Search for the cell housing the specified text and yield its [x, y] center coordinate. 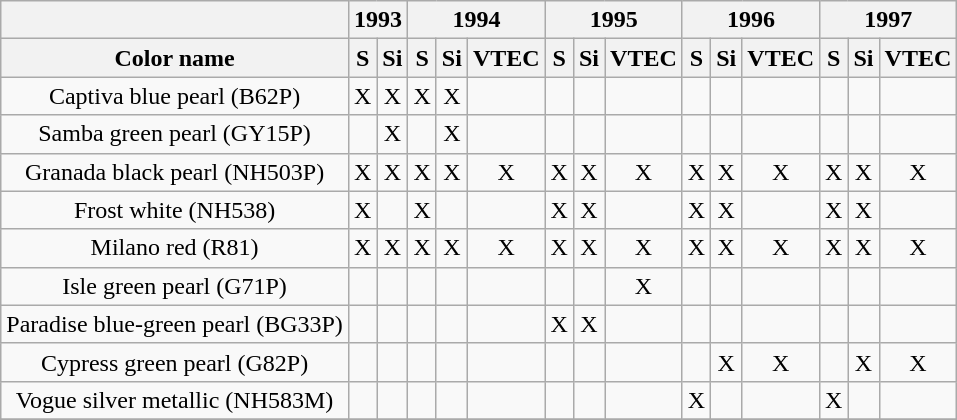
1997 [888, 20]
1995 [614, 20]
Granada black pearl (NH503P) [175, 172]
Frost white (NH538) [175, 210]
Captiva blue pearl (B62P) [175, 96]
Paradise blue-green pearl (BG33P) [175, 324]
Samba green pearl (GY15P) [175, 134]
1996 [750, 20]
Color name [175, 58]
Milano red (R81) [175, 248]
Cypress green pearl (G82P) [175, 362]
Isle green pearl (G71P) [175, 286]
1993 [378, 20]
Vogue silver metallic (NH583M) [175, 400]
1994 [476, 20]
